Determine the [x, y] coordinate at the center of the cell enclosing the given text.  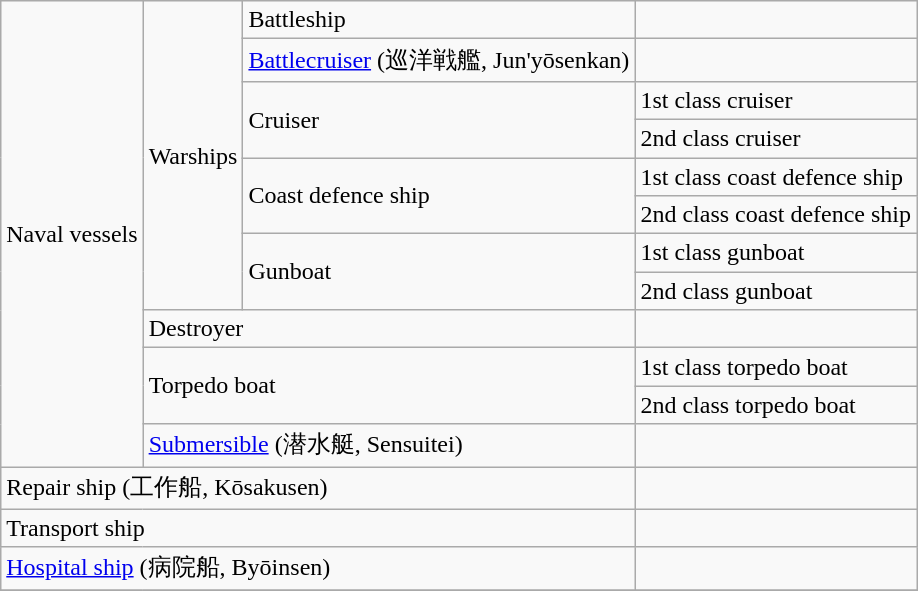
Coast defence ship [439, 196]
2nd class cruiser [776, 138]
Hospital ship (病院船, Byōinsen) [318, 568]
Cruiser [439, 119]
Submersible (潜水艇, Sensuitei) [389, 446]
2nd class coast defence ship [776, 215]
Transport ship [318, 528]
Torpedo boat [389, 386]
Destroyer [389, 329]
Naval vessels [72, 234]
Battleship [439, 20]
2nd class gunboat [776, 291]
Warships [193, 156]
Battlecruiser (巡洋戦艦, Jun'yōsenkan) [439, 60]
Gunboat [439, 272]
2nd class torpedo boat [776, 405]
1st class torpedo boat [776, 367]
1st class coast defence ship [776, 177]
Repair ship (工作船, Kōsakusen) [318, 488]
1st class gunboat [776, 253]
1st class cruiser [776, 100]
